Provide the (x, y) coordinate of the cell's center where the given text is located.  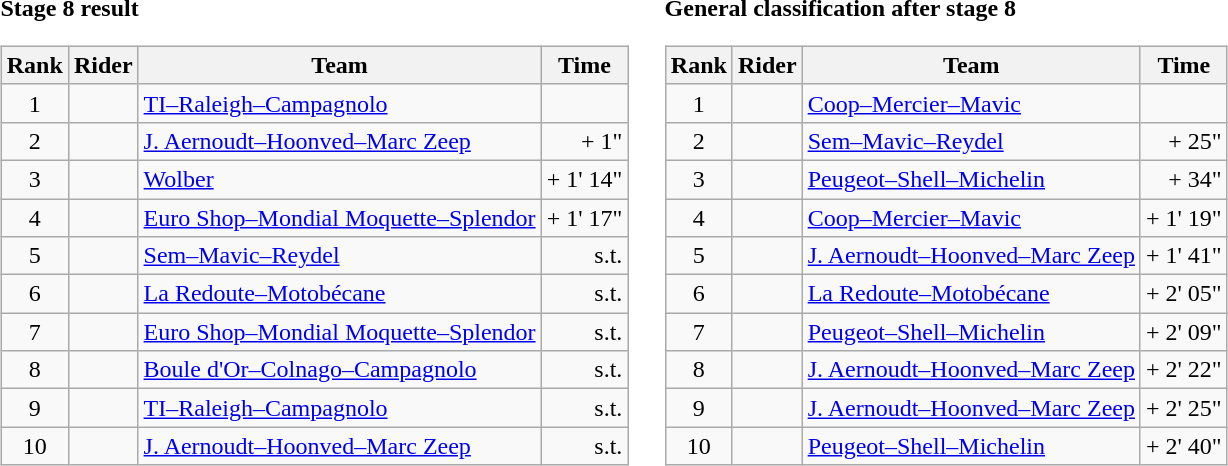
+ 1' 41" (1184, 256)
+ 34" (1184, 179)
+ 25" (1184, 141)
+ 2' 05" (1184, 294)
+ 2' 40" (1184, 446)
Boule d'Or–Colnago–Campagnolo (340, 370)
+ 2' 09" (1184, 332)
+ 1' 19" (1184, 217)
+ 2' 25" (1184, 408)
+ 2' 22" (1184, 370)
+ 1" (584, 141)
Wolber (340, 179)
+ 1' 14" (584, 179)
+ 1' 17" (584, 217)
